From the cell containing the given text, extract its center point as (x, y) coordinate. 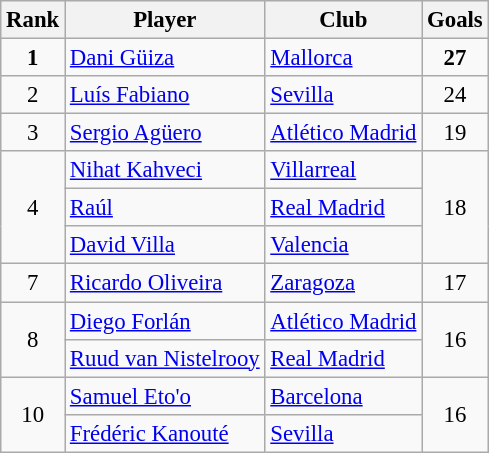
Goals (455, 20)
4 (33, 208)
Barcelona (344, 396)
17 (455, 283)
Dani Güiza (165, 58)
Rank (33, 20)
Sergio Agüero (165, 133)
Ricardo Oliveira (165, 283)
Valencia (344, 245)
Luís Fabiano (165, 95)
Nihat Kahveci (165, 170)
Zaragoza (344, 283)
24 (455, 95)
8 (33, 340)
David Villa (165, 245)
1 (33, 58)
Diego Forlán (165, 321)
19 (455, 133)
18 (455, 208)
Samuel Eto'o (165, 396)
Raúl (165, 208)
Club (344, 20)
10 (33, 414)
2 (33, 95)
7 (33, 283)
3 (33, 133)
Villarreal (344, 170)
Frédéric Kanouté (165, 433)
Player (165, 20)
Ruud van Nistelrooy (165, 358)
27 (455, 58)
Mallorca (344, 58)
